Scan for the cell matching the given text and deliver its [X, Y] coordinate at center. 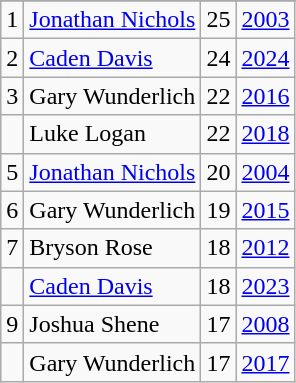
2012 [266, 248]
Bryson Rose [112, 248]
Joshua Shene [112, 324]
2017 [266, 362]
2 [12, 58]
19 [218, 210]
25 [218, 20]
6 [12, 210]
2008 [266, 324]
9 [12, 324]
Luke Logan [112, 134]
2015 [266, 210]
2016 [266, 96]
3 [12, 96]
20 [218, 172]
1 [12, 20]
2003 [266, 20]
2018 [266, 134]
2004 [266, 172]
24 [218, 58]
5 [12, 172]
2024 [266, 58]
2023 [266, 286]
7 [12, 248]
